Return (x, y) of the center of cell containing provided text 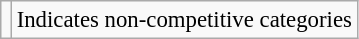
Indicates non-competitive categories (184, 20)
